Identify which cell holds the provided text, then report its (x, y) central coordinate. 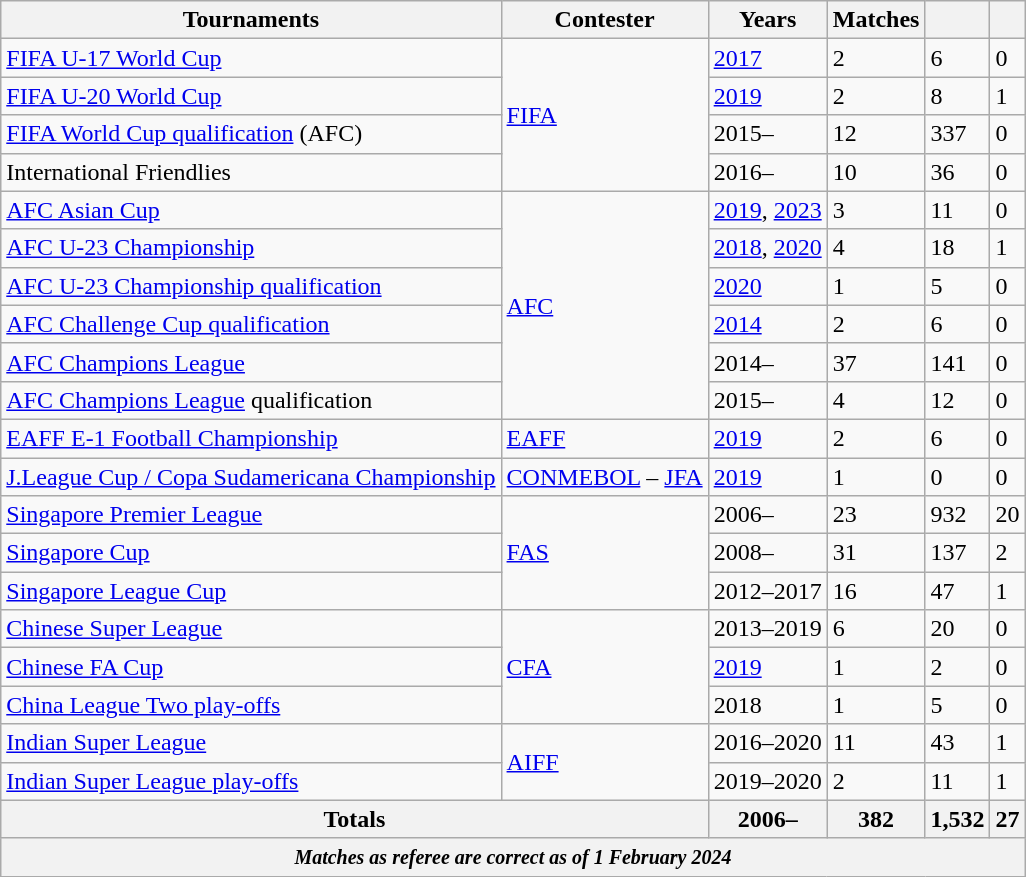
2018, 2020 (768, 248)
AFC U-23 Championship (251, 248)
Chinese FA Cup (251, 667)
2013–2019 (768, 629)
Singapore League Cup (251, 591)
EAFF E-1 Football Championship (251, 438)
2017 (768, 58)
2020 (768, 286)
Matches as referee are correct as of 1 February 2024 (513, 857)
2019–2020 (768, 781)
8 (958, 96)
Tournaments (251, 20)
141 (958, 362)
337 (958, 134)
AFC Champions League (251, 362)
2016–2020 (768, 743)
Chinese Super League (251, 629)
2008– (768, 553)
382 (876, 819)
18 (958, 248)
AFC (604, 305)
37 (876, 362)
FAS (604, 553)
137 (958, 553)
2019, 2023 (768, 210)
Singapore Cup (251, 553)
CFA (604, 667)
16 (876, 591)
10 (876, 172)
FIFA (604, 115)
2018 (768, 705)
AFC Champions League qualification (251, 400)
1,532 (958, 819)
AFC Challenge Cup qualification (251, 324)
FIFA U-20 World Cup (251, 96)
AIFF (604, 762)
27 (1008, 819)
FIFA World Cup qualification (AFC) (251, 134)
47 (958, 591)
Indian Super League play-offs (251, 781)
2014– (768, 362)
AFC U-23 Championship qualification (251, 286)
EAFF (604, 438)
Indian Super League (251, 743)
932 (958, 515)
AFC Asian Cup (251, 210)
2012–2017 (768, 591)
31 (876, 553)
3 (876, 210)
2014 (768, 324)
23 (876, 515)
FIFA U-17 World Cup (251, 58)
36 (958, 172)
Contester (604, 20)
J.League Cup / Copa Sudamericana Championship (251, 477)
43 (958, 743)
Matches (876, 20)
CONMEBOL – JFA (604, 477)
2016– (768, 172)
International Friendlies (251, 172)
Totals (354, 819)
Singapore Premier League (251, 515)
China League Two play-offs (251, 705)
Years (768, 20)
